Find where the given text appears and provide that cell's center as [x, y] coordinate. 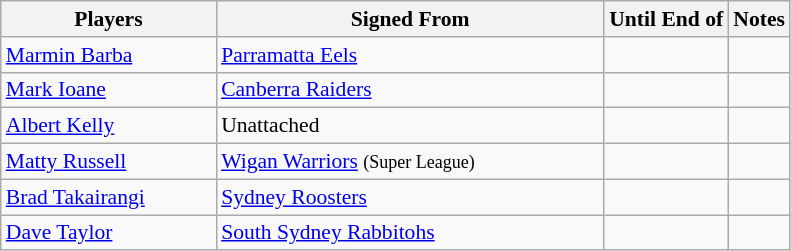
Matty Russell [108, 162]
Unattached [410, 126]
Marmin Barba [108, 55]
Canberra Raiders [410, 90]
Players [108, 19]
Notes [759, 19]
Albert Kelly [108, 126]
Mark Ioane [108, 90]
Sydney Roosters [410, 197]
Until End of [666, 19]
Brad Takairangi [108, 197]
Signed From [410, 19]
South Sydney Rabbitohs [410, 233]
Dave Taylor [108, 233]
Wigan Warriors (Super League) [410, 162]
Parramatta Eels [410, 55]
